Capture the cell that displays the provided text and extract its [x, y] central coordinate. 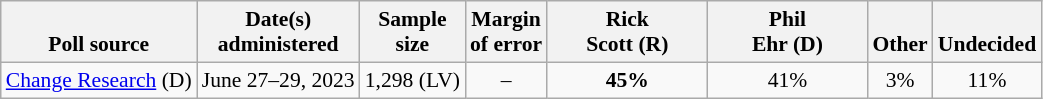
41% [787, 80]
Poll source [99, 32]
45% [627, 80]
PhilEhr (D) [787, 32]
Marginof error [506, 32]
Undecided [987, 32]
Date(s)administered [278, 32]
RickScott (R) [627, 32]
– [506, 80]
Other [900, 32]
11% [987, 80]
Change Research (D) [99, 80]
1,298 (LV) [412, 80]
Samplesize [412, 32]
June 27–29, 2023 [278, 80]
3% [900, 80]
